Detect which cell encompasses the target text, then output its [x, y] center coordinate. 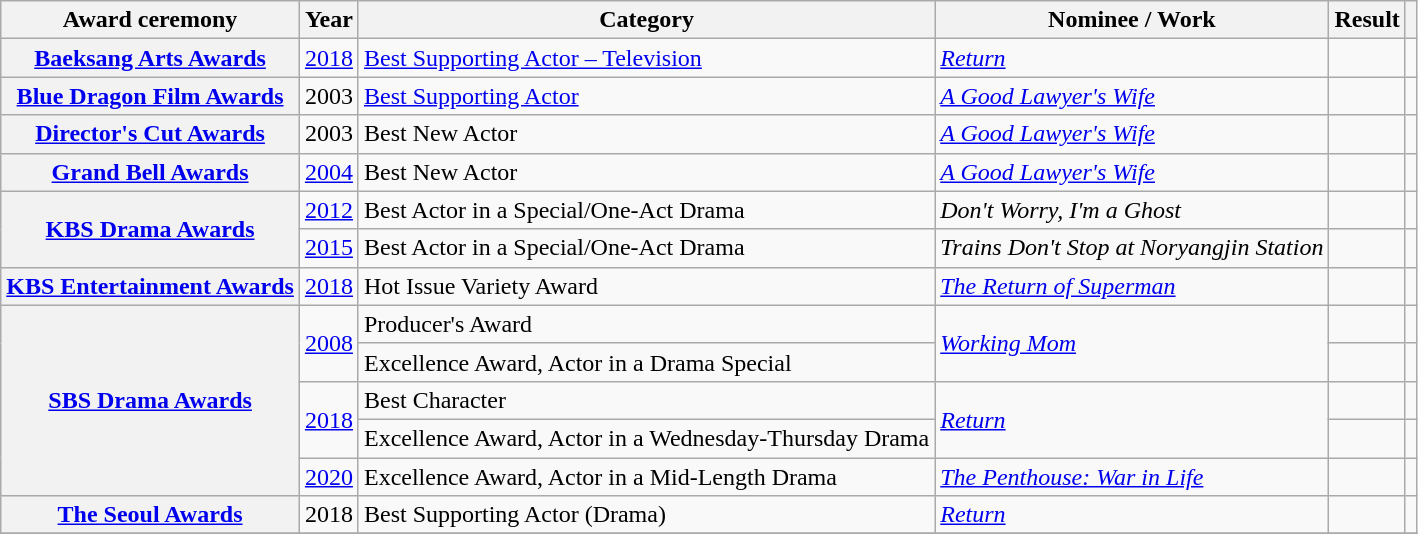
KBS Drama Awards [150, 229]
Blue Dragon Film Awards [150, 96]
Director's Cut Awards [150, 134]
SBS Drama Awards [150, 400]
Best Supporting Actor – Television [646, 58]
The Return of Superman [1132, 286]
Hot Issue Variety Award [646, 286]
Trains Don't Stop at Noryangjin Station [1132, 248]
Best Supporting Actor (Drama) [646, 515]
Best Character [646, 400]
Grand Bell Awards [150, 172]
Excellence Award, Actor in a Wednesday-Thursday Drama [646, 438]
2008 [328, 343]
2020 [328, 477]
Award ceremony [150, 20]
Excellence Award, Actor in a Drama Special [646, 362]
Excellence Award, Actor in a Mid-Length Drama [646, 477]
Result [1367, 20]
Best Supporting Actor [646, 96]
The Seoul Awards [150, 515]
Producer's Award [646, 324]
Year [328, 20]
Working Mom [1132, 343]
The Penthouse: War in Life [1132, 477]
2004 [328, 172]
2015 [328, 248]
KBS Entertainment Awards [150, 286]
2012 [328, 210]
Don't Worry, I'm a Ghost [1132, 210]
Category [646, 20]
Nominee / Work [1132, 20]
Baeksang Arts Awards [150, 58]
